Return (X, Y) of the center of cell containing provided text 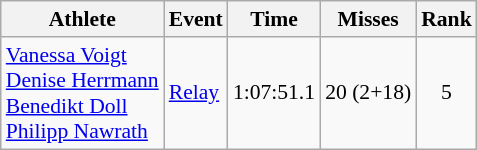
Vanessa VoigtDenise HerrmannBenedikt DollPhilipp Nawrath (82, 93)
Event (196, 19)
Athlete (82, 19)
Relay (196, 93)
Misses (368, 19)
20 (2+18) (368, 93)
5 (446, 93)
1:07:51.1 (274, 93)
Time (274, 19)
Rank (446, 19)
